Identify which cell holds the provided text, then report its [x, y] central coordinate. 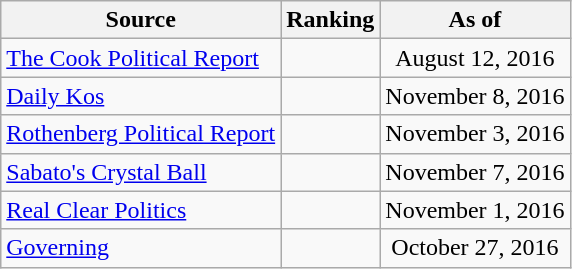
Ranking [330, 20]
Real Clear Politics [141, 210]
Daily Kos [141, 96]
October 27, 2016 [475, 248]
August 12, 2016 [475, 58]
Source [141, 20]
November 8, 2016 [475, 96]
Sabato's Crystal Ball [141, 172]
November 1, 2016 [475, 210]
Governing [141, 248]
November 3, 2016 [475, 134]
Rothenberg Political Report [141, 134]
The Cook Political Report [141, 58]
As of [475, 20]
November 7, 2016 [475, 172]
